Detect which cell encompasses the target text, then output its [x, y] center coordinate. 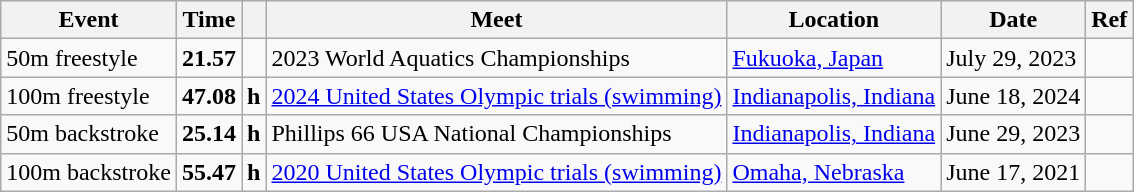
Event [89, 20]
2020 United States Olympic trials (swimming) [496, 172]
2024 United States Olympic trials (swimming) [496, 96]
100m backstroke [89, 172]
Phillips 66 USA National Championships [496, 134]
Ref [1110, 20]
Fukuoka, Japan [834, 58]
Date [1014, 20]
Omaha, Nebraska [834, 172]
June 18, 2024 [1014, 96]
55.47 [208, 172]
July 29, 2023 [1014, 58]
Time [208, 20]
2023 World Aquatics Championships [496, 58]
100m freestyle [89, 96]
Meet [496, 20]
June 17, 2021 [1014, 172]
50m freestyle [89, 58]
47.08 [208, 96]
June 29, 2023 [1014, 134]
21.57 [208, 58]
Location [834, 20]
25.14 [208, 134]
50m backstroke [89, 134]
